Find where the given text appears and provide that cell's center as [X, Y] coordinate. 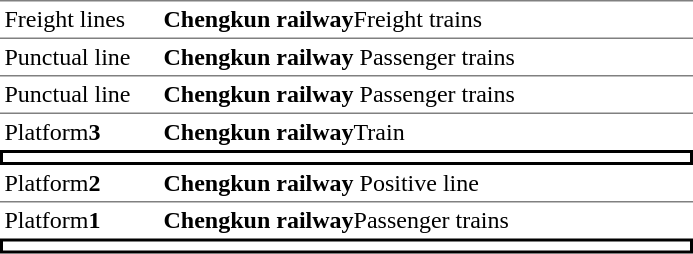
Chengkun railwayPassenger trains [426, 220]
Platform2 [80, 184]
Chengkun railwayTrain [426, 132]
Chengkun railway Positive line [426, 184]
Platform3 [80, 132]
Freight lines [80, 20]
Platform1 [80, 220]
Chengkun railwayFreight trains [426, 20]
